Identify which cell holds the provided text, then report its (x, y) central coordinate. 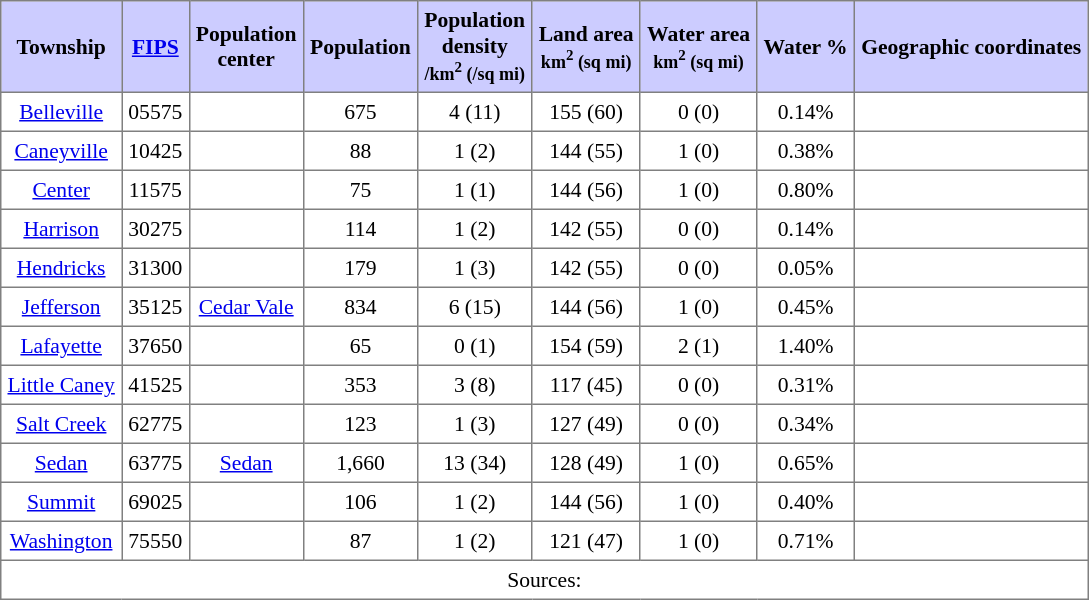
Hendricks (62, 268)
0.40% (806, 502)
154 (59) (586, 346)
353 (360, 384)
Water areakm2 (sq mi) (698, 47)
0.05% (806, 268)
11575 (156, 190)
69025 (156, 502)
128 (49) (586, 462)
0.38% (806, 150)
0 (1) (475, 346)
Sources: (544, 580)
Population (360, 47)
4 (11) (475, 112)
117 (45) (586, 384)
37650 (156, 346)
0.65% (806, 462)
Caneyville (62, 150)
13 (34) (475, 462)
123 (360, 424)
10425 (156, 150)
127 (49) (586, 424)
Belleville (62, 112)
88 (360, 150)
0.71% (806, 540)
Geographic coordinates (971, 47)
Jefferson (62, 306)
121 (47) (586, 540)
Summit (62, 502)
1,660 (360, 462)
Washington (62, 540)
75 (360, 190)
0.34% (806, 424)
0.31% (806, 384)
6 (15) (475, 306)
Lafayette (62, 346)
Water % (806, 47)
0.80% (806, 190)
834 (360, 306)
87 (360, 540)
62775 (156, 424)
106 (360, 502)
Populationcenter (246, 47)
Salt Creek (62, 424)
179 (360, 268)
144 (55) (586, 150)
Township (62, 47)
05575 (156, 112)
2 (1) (698, 346)
30275 (156, 228)
41525 (156, 384)
Harrison (62, 228)
1.40% (806, 346)
675 (360, 112)
Center (62, 190)
0.45% (806, 306)
1 (1) (475, 190)
114 (360, 228)
Populationdensity/km2 (/sq mi) (475, 47)
Little Caney (62, 384)
155 (60) (586, 112)
Land areakm2 (sq mi) (586, 47)
65 (360, 346)
Cedar Vale (246, 306)
31300 (156, 268)
3 (8) (475, 384)
FIPS (156, 47)
75550 (156, 540)
35125 (156, 306)
63775 (156, 462)
